Identify which cell holds the provided text, then report its (x, y) central coordinate. 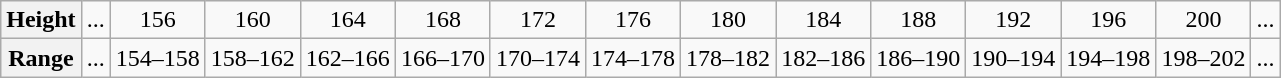
190–194 (1014, 58)
156 (158, 20)
Height (41, 20)
196 (1108, 20)
174–178 (634, 58)
Range (41, 58)
194–198 (1108, 58)
178–182 (728, 58)
160 (252, 20)
200 (1204, 20)
192 (1014, 20)
184 (824, 20)
198–202 (1204, 58)
180 (728, 20)
176 (634, 20)
164 (348, 20)
158–162 (252, 58)
172 (538, 20)
154–158 (158, 58)
170–174 (538, 58)
188 (918, 20)
168 (442, 20)
182–186 (824, 58)
186–190 (918, 58)
162–166 (348, 58)
166–170 (442, 58)
